Return the [x, y] coordinate for the center point of the cell that contains the specified text.  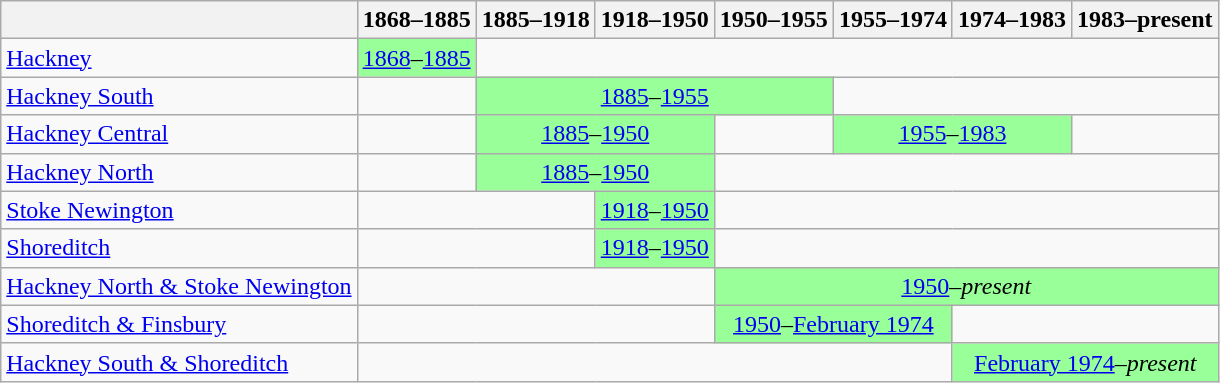
1955–1974 [892, 20]
1974–1983 [1012, 20]
Hackney South & Shoreditch [179, 362]
Hackney North & Stoke Newington [179, 286]
1950–1955 [774, 20]
1983–present [1144, 20]
1950–February 1974 [833, 324]
1885–1918 [536, 20]
1955–1983 [952, 134]
1950–present [966, 286]
Stoke Newington [179, 210]
Shoreditch & Finsbury [179, 324]
Hackney Central [179, 134]
Hackney [179, 58]
1885–1955 [654, 96]
Hackney South [179, 96]
February 1974–present [1085, 362]
Shoreditch [179, 248]
Hackney North [179, 172]
